Return (x, y) of the center of cell containing provided text 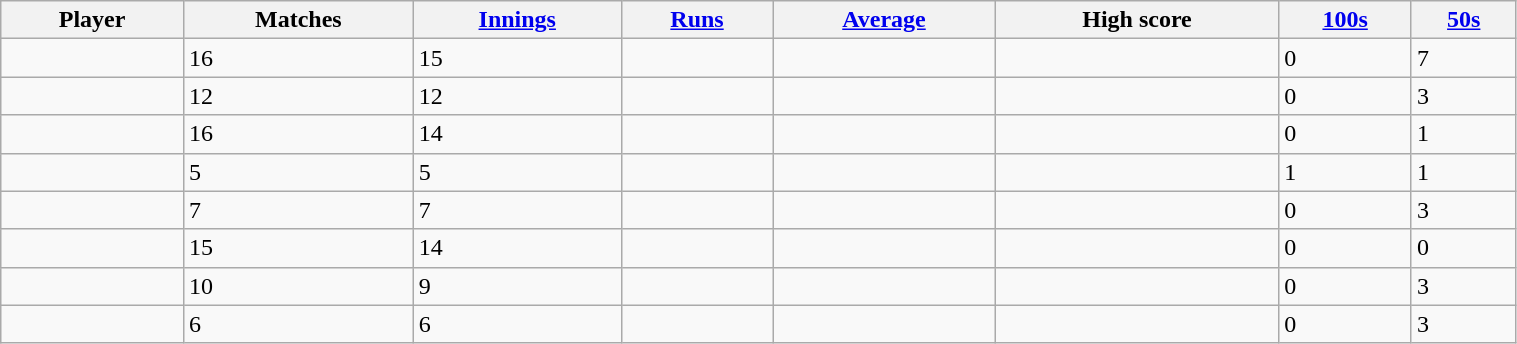
Player (92, 20)
Matches (298, 20)
9 (517, 286)
Average (884, 20)
50s (1464, 20)
100s (1346, 20)
Runs (697, 20)
10 (298, 286)
High score (1137, 20)
Innings (517, 20)
